Return the [X, Y] coordinate for the center point of the cell that contains the specified text.  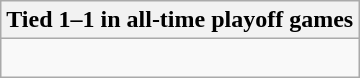
Tied 1–1 in all-time playoff games [180, 20]
